Locate the cell with the specified text and output its (x, y) center coordinate. 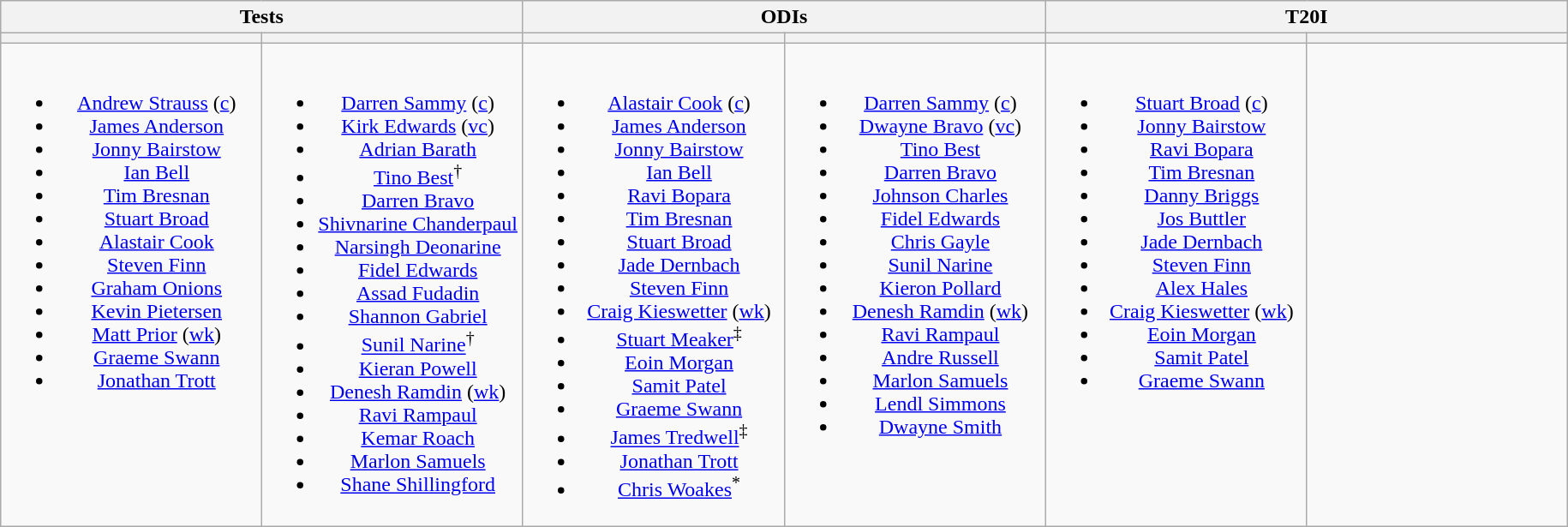
Tests (261, 17)
ODIs (784, 17)
T20I (1307, 17)
